Detect which cell encompasses the target text, then output its (X, Y) center coordinate. 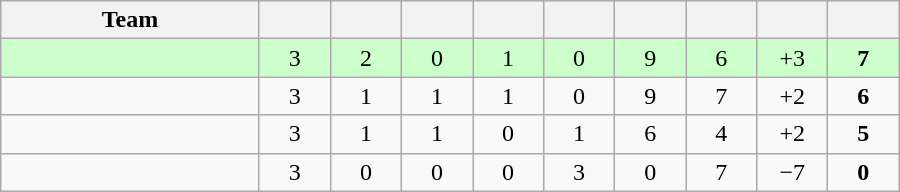
2 (366, 58)
Team (130, 20)
+3 (792, 58)
4 (722, 134)
5 (864, 134)
−7 (792, 172)
